Locate the cell with the specified text and output its (x, y) center coordinate. 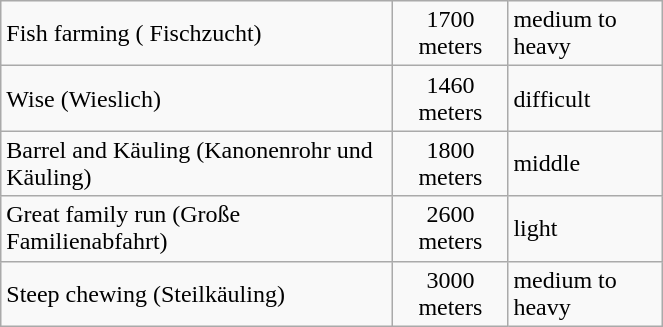
1800 meters (450, 164)
difficult (586, 98)
light (586, 228)
3000 meters (450, 294)
Barrel and Käuling (Kanonenrohr und Käuling) (197, 164)
2600 meters (450, 228)
Fish farming ( Fischzucht) (197, 34)
middle (586, 164)
Steep chewing (Steilkäuling) (197, 294)
1460 meters (450, 98)
Wise (Wieslich) (197, 98)
Great family run (Große Familienabfahrt) (197, 228)
1700 meters (450, 34)
